Identify which cell holds the provided text, then report its [x, y] central coordinate. 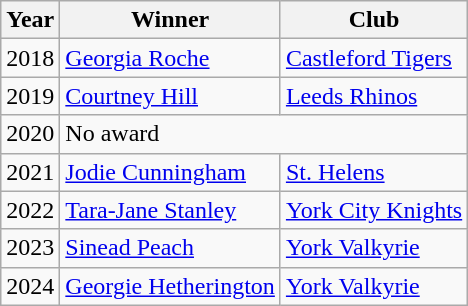
Club [374, 20]
2022 [30, 210]
Castleford Tigers [374, 58]
Georgia Roche [170, 58]
Georgie Hetherington [170, 286]
York City Knights [374, 210]
2018 [30, 58]
Tara-Jane Stanley [170, 210]
2023 [30, 248]
Leeds Rhinos [374, 96]
St. Helens [374, 172]
2024 [30, 286]
No award [264, 134]
Jodie Cunningham [170, 172]
Year [30, 20]
Sinead Peach [170, 248]
Winner [170, 20]
2020 [30, 134]
2019 [30, 96]
2021 [30, 172]
Courtney Hill [170, 96]
